Locate the cell with the specified text and output its [x, y] center coordinate. 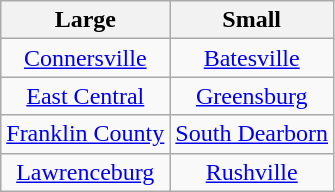
Lawrenceburg [86, 172]
South Dearborn [252, 134]
Connersville [86, 58]
Rushville [252, 172]
East Central [86, 96]
Franklin County [86, 134]
Batesville [252, 58]
Greensburg [252, 96]
Small [252, 20]
Large [86, 20]
